Output the (x, y) coordinate of the center of the cell containing the given text.  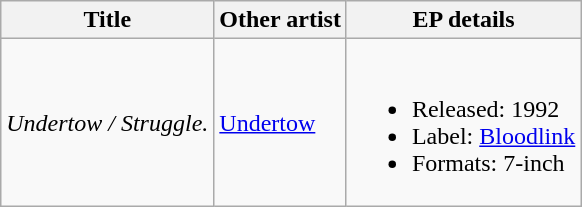
Other artist (280, 20)
Undertow (280, 122)
EP details (463, 20)
Undertow / Struggle. (108, 122)
Title (108, 20)
Released: 1992Label: BloodlinkFormats: 7-inch (463, 122)
